Pinpoint the cell where the given text exists, returning its [X, Y] midpoint coordinate. 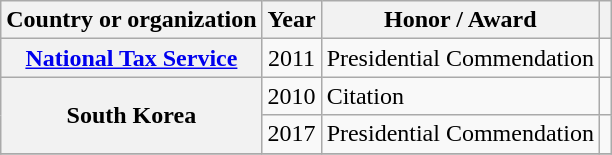
Citation [460, 96]
South Korea [132, 115]
Country or organization [132, 20]
2011 [292, 58]
2010 [292, 96]
2017 [292, 134]
Honor / Award [460, 20]
National Tax Service [132, 58]
Year [292, 20]
